Return (X, Y) of the center of cell containing provided text 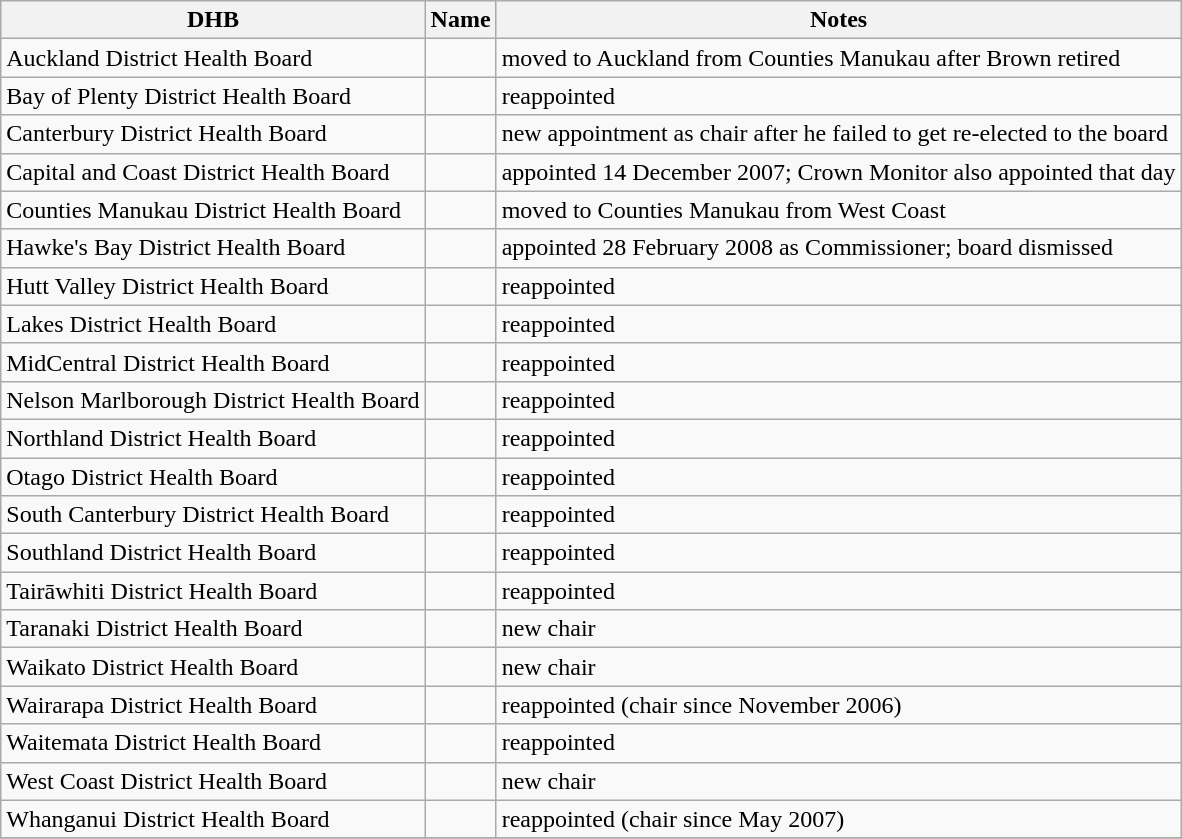
Hawke's Bay District Health Board (213, 248)
moved to Auckland from Counties Manukau after Brown retired (838, 58)
Otago District Health Board (213, 477)
Name (460, 20)
Taranaki District Health Board (213, 629)
Bay of Plenty District Health Board (213, 96)
Southland District Health Board (213, 553)
Waitemata District Health Board (213, 743)
appointed 28 February 2008 as Commissioner; board dismissed (838, 248)
Hutt Valley District Health Board (213, 286)
Notes (838, 20)
Northland District Health Board (213, 438)
Tairāwhiti District Health Board (213, 591)
Nelson Marlborough District Health Board (213, 400)
reappointed (chair since November 2006) (838, 705)
MidCentral District Health Board (213, 362)
Canterbury District Health Board (213, 134)
new appointment as chair after he failed to get re-elected to the board (838, 134)
Whanganui District Health Board (213, 819)
Wairarapa District Health Board (213, 705)
Capital and Coast District Health Board (213, 172)
Counties Manukau District Health Board (213, 210)
South Canterbury District Health Board (213, 515)
reappointed (chair since May 2007) (838, 819)
DHB (213, 20)
Lakes District Health Board (213, 324)
moved to Counties Manukau from West Coast (838, 210)
Waikato District Health Board (213, 667)
appointed 14 December 2007; Crown Monitor also appointed that day (838, 172)
Auckland District Health Board (213, 58)
West Coast District Health Board (213, 781)
